Capture the cell that displays the provided text and extract its (x, y) central coordinate. 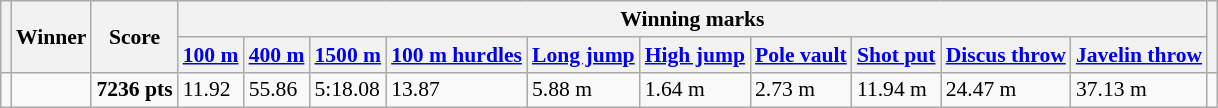
7236 pts (134, 90)
5.88 m (584, 90)
Discus throw (1006, 55)
55.86 (277, 90)
13.87 (456, 90)
1.64 m (695, 90)
Shot put (896, 55)
1500 m (348, 55)
High jump (695, 55)
100 m (211, 55)
Winning marks (692, 19)
Pole vault (801, 55)
Javelin throw (1139, 55)
5:18.08 (348, 90)
400 m (277, 55)
Long jump (584, 55)
11.92 (211, 90)
2.73 m (801, 90)
100 m hurdles (456, 55)
Winner (52, 36)
37.13 m (1139, 90)
Score (134, 36)
24.47 m (1006, 90)
11.94 m (896, 90)
